Capture the cell that displays the provided text and extract its (x, y) central coordinate. 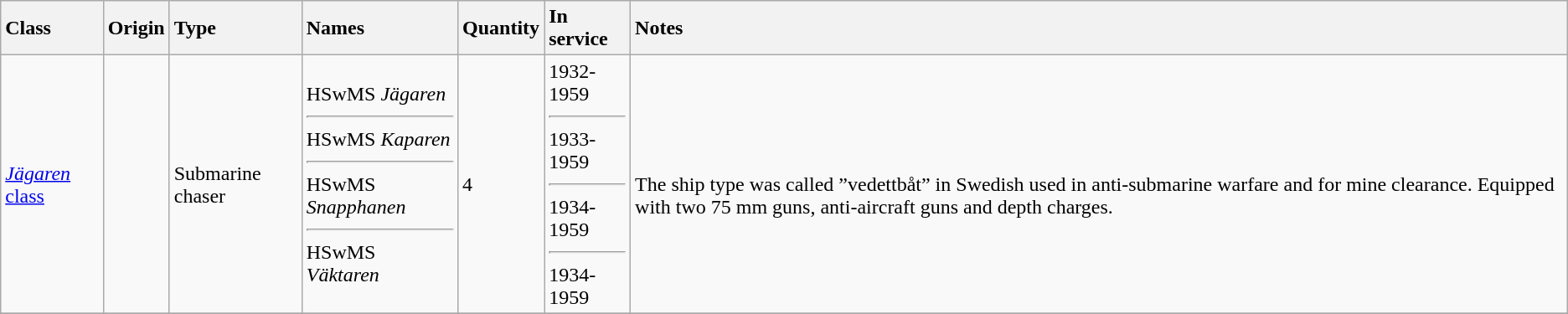
Origin (136, 28)
HSwMS JägarenHSwMS KaparenHSwMS SnapphanenHSwMS Väktaren (379, 184)
Jägaren class (52, 184)
Names (379, 28)
Submarine chaser (235, 184)
1932-19591933-19591934-1959 1934-1959 (588, 184)
Notes (1099, 28)
4 (501, 184)
Type (235, 28)
Class (52, 28)
In service (588, 28)
Quantity (501, 28)
